Provide the (X, Y) coordinate of the cell's center where the given text is located.  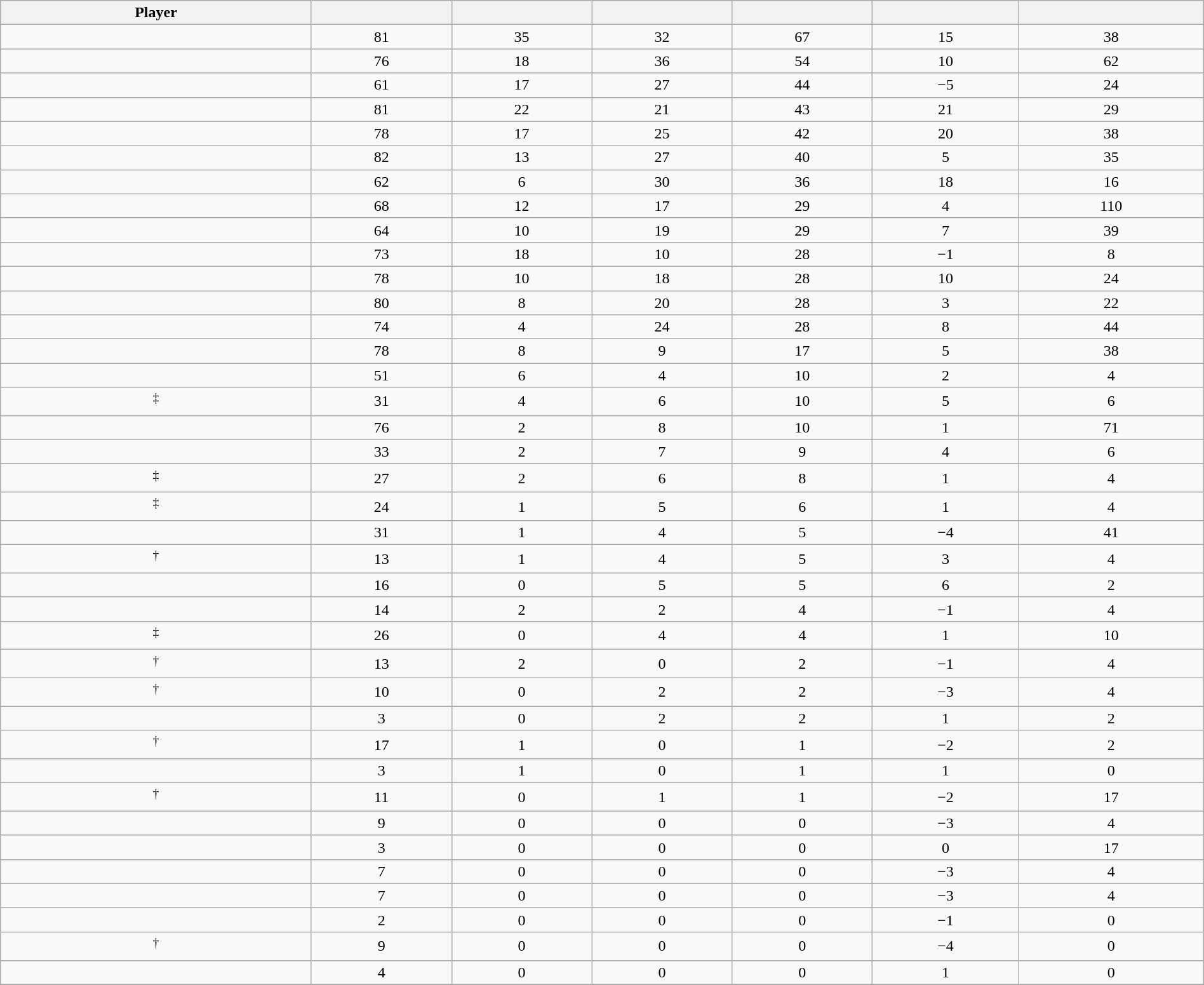
73 (381, 254)
32 (662, 37)
25 (662, 133)
42 (803, 133)
68 (381, 206)
40 (803, 157)
74 (381, 327)
Player (156, 13)
43 (803, 109)
−5 (946, 85)
14 (381, 609)
26 (381, 635)
41 (1111, 533)
71 (1111, 427)
15 (946, 37)
33 (381, 452)
82 (381, 157)
110 (1111, 206)
19 (662, 230)
11 (381, 798)
39 (1111, 230)
30 (662, 182)
64 (381, 230)
67 (803, 37)
12 (522, 206)
80 (381, 303)
51 (381, 375)
54 (803, 61)
61 (381, 85)
